Locate the cell with the specified text and output its [x, y] center coordinate. 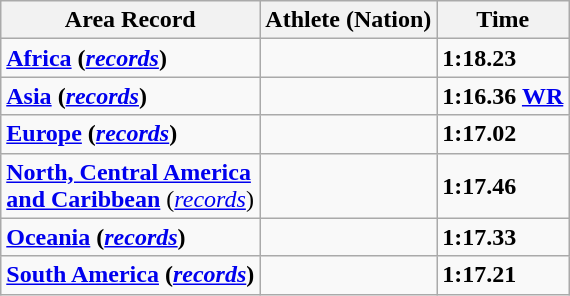
Europe (records) [130, 134]
Athlete (Nation) [348, 20]
1:17.02 [503, 134]
1:17.21 [503, 275]
Time [503, 20]
1:16.36 WR [503, 96]
Africa (records) [130, 58]
1:18.23 [503, 58]
1:17.46 [503, 186]
Area Record [130, 20]
South America (records) [130, 275]
Asia (records) [130, 96]
1:17.33 [503, 237]
North, Central America and Caribbean (records) [130, 186]
Oceania (records) [130, 237]
